Locate the cell with the specified text and output its [x, y] center coordinate. 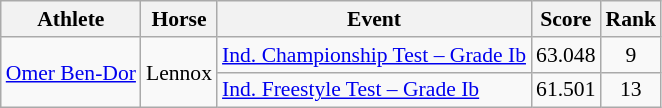
Rank [632, 19]
Horse [179, 19]
63.048 [566, 55]
Athlete [71, 19]
Event [374, 19]
Score [566, 19]
13 [632, 90]
Omer Ben-Dor [71, 72]
Ind. Championship Test – Grade Ib [374, 55]
Lennox [179, 72]
Ind. Freestyle Test – Grade Ib [374, 90]
9 [632, 55]
61.501 [566, 90]
